Scan for the cell matching the given text and deliver its [X, Y] coordinate at center. 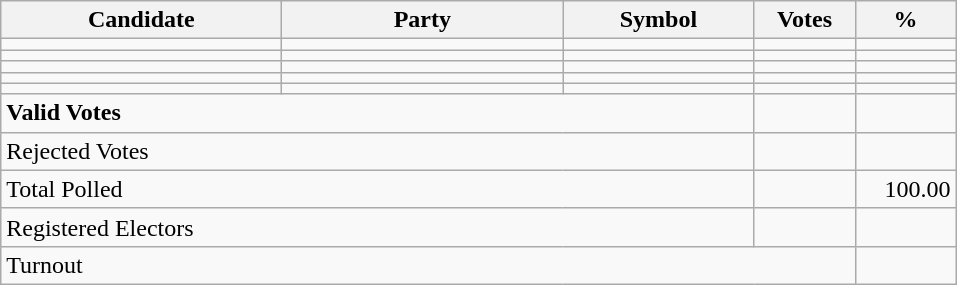
Valid Votes [378, 113]
Votes [804, 20]
Total Polled [378, 189]
100.00 [906, 189]
Rejected Votes [378, 151]
Party [422, 20]
Symbol [658, 20]
Turnout [428, 265]
% [906, 20]
Candidate [142, 20]
Registered Electors [378, 227]
